Detect which cell encompasses the target text, then output its (x, y) center coordinate. 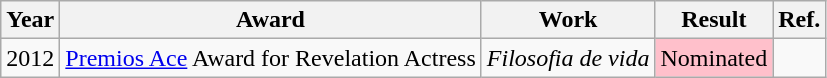
Work (568, 20)
Filosofia de vida (568, 58)
2012 (30, 58)
Nominated (714, 58)
Premios Ace Award for Revelation Actress (270, 58)
Award (270, 20)
Ref. (800, 20)
Result (714, 20)
Year (30, 20)
